Extract the (X, Y) coordinate from the center of the cell holding the provided text.  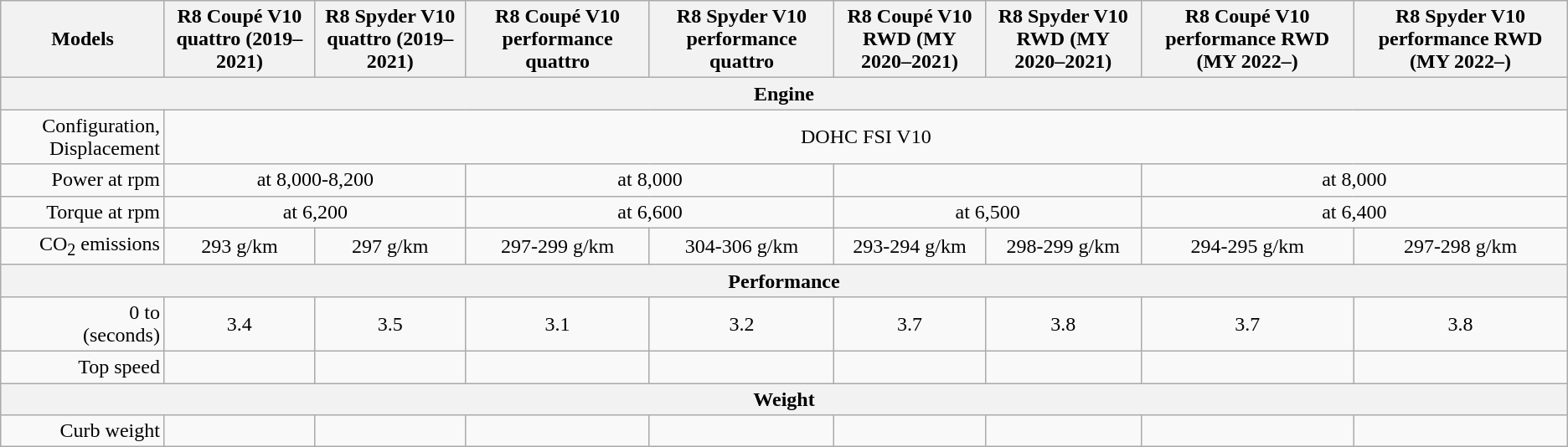
R8 Coupé V10 quattro (2019–2021) (240, 39)
304-306 g/km (742, 246)
297-299 g/km (558, 246)
R8 Spyder V10 RWD (MY 2020–2021) (1063, 39)
R8 Spyder V10 performance RWD (MY 2022–) (1461, 39)
297-298 g/km (1461, 246)
298-299 g/km (1063, 246)
R8 Coupé V10 performance RWD (MY 2022–) (1246, 39)
0 to (seconds) (83, 323)
3.2 (742, 323)
at 6,500 (988, 212)
293 g/km (240, 246)
3.4 (240, 323)
at 6,600 (650, 212)
Models (83, 39)
at 8,000-8,200 (315, 180)
297 g/km (390, 246)
Torque at rpm (83, 212)
at 6,200 (315, 212)
DOHC FSI V10 (866, 137)
294-295 g/km (1246, 246)
Engine (784, 94)
Top speed (83, 367)
R8 Coupé V10 performance quattro (558, 39)
CO2 emissions (83, 246)
R8 Spyder V10 quattro (2019–2021) (390, 39)
Performance (784, 280)
Curb weight (83, 431)
R8 Coupé V10 RWD (MY 2020–2021) (910, 39)
Power at rpm (83, 180)
Configuration, Displacement (83, 137)
293-294 g/km (910, 246)
R8 Spyder V10 performance quattro (742, 39)
3.5 (390, 323)
3.1 (558, 323)
at 6,400 (1354, 212)
Weight (784, 399)
